From the cell containing the given text, extract its center point as (X, Y) coordinate. 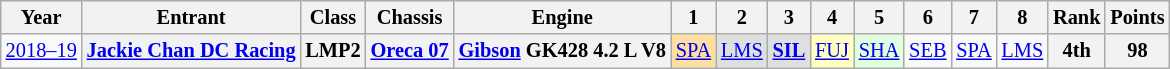
Jackie Chan DC Racing (192, 51)
1 (694, 17)
6 (928, 17)
4 (832, 17)
Points (1137, 17)
5 (879, 17)
Entrant (192, 17)
Year (42, 17)
Rank (1076, 17)
3 (790, 17)
SEB (928, 51)
Chassis (410, 17)
Engine (562, 17)
SIL (790, 51)
Class (332, 17)
SHA (879, 51)
98 (1137, 51)
4th (1076, 51)
Gibson GK428 4.2 L V8 (562, 51)
Oreca 07 (410, 51)
FUJ (832, 51)
2 (742, 17)
2018–19 (42, 51)
7 (974, 17)
LMP2 (332, 51)
8 (1023, 17)
